Determine the (X, Y) coordinate at the center of the cell enclosing the given text.  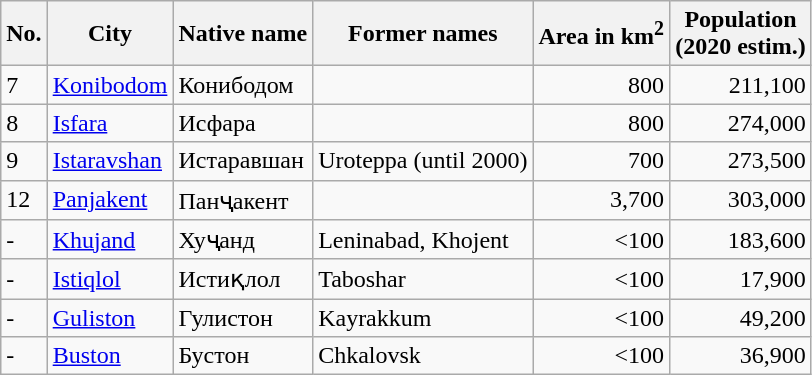
Uroteppa (until 2000) (423, 161)
183,600 (741, 240)
Taboshar (423, 279)
12 (24, 200)
Istiqlol (110, 279)
211,100 (741, 85)
Isfara (110, 123)
Истиқлол (243, 279)
No. (24, 34)
Istaravshan (110, 161)
36,900 (741, 356)
Leninabad, Khojent (423, 240)
Area in km2 (602, 34)
700 (602, 161)
7 (24, 85)
Buston (110, 356)
Kayrakkum (423, 318)
Гулистон (243, 318)
Исфара (243, 123)
273,500 (741, 161)
Panjakent (110, 200)
8 (24, 123)
3,700 (602, 200)
Chkalovsk (423, 356)
Konibodom (110, 85)
City (110, 34)
Панҷакент (243, 200)
Конибодом (243, 85)
Former names (423, 34)
Истаравшан (243, 161)
Хуҷанд (243, 240)
Native name (243, 34)
274,000 (741, 123)
303,000 (741, 200)
Guliston (110, 318)
9 (24, 161)
17,900 (741, 279)
Khujand (110, 240)
Population(2020 estim.) (741, 34)
49,200 (741, 318)
Бустон (243, 356)
